Find where the given text appears and provide that cell's center as (X, Y) coordinate. 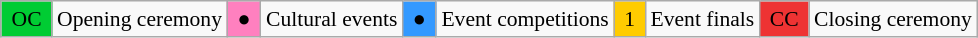
1 (630, 19)
CC (784, 19)
Closing ceremony (893, 19)
Opening ceremony (140, 19)
OC (26, 19)
Cultural events (332, 19)
Event competitions (524, 19)
Event finals (702, 19)
